For the text-containing cell, return its midpoint in [x, y] coordinate format. 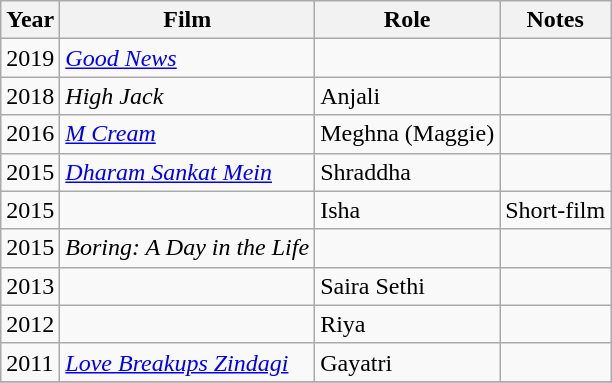
Saira Sethi [408, 286]
Isha [408, 210]
Riya [408, 324]
Dharam Sankat Mein [188, 172]
Meghna (Maggie) [408, 134]
Notes [556, 20]
Shraddha [408, 172]
Anjali [408, 96]
Boring: A Day in the Life [188, 248]
Year [30, 20]
Gayatri [408, 362]
Love Breakups Zindagi [188, 362]
M Cream [188, 134]
2016 [30, 134]
2019 [30, 58]
2011 [30, 362]
Role [408, 20]
Short-film [556, 210]
Good News [188, 58]
2018 [30, 96]
High Jack [188, 96]
2013 [30, 286]
Film [188, 20]
2012 [30, 324]
